Detect which cell encompasses the target text, then output its (X, Y) center coordinate. 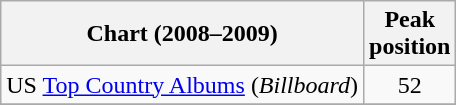
US Top Country Albums (Billboard) (182, 85)
Chart (2008–2009) (182, 34)
Peakposition (410, 34)
52 (410, 85)
